Locate the cell with the specified text and output its (x, y) center coordinate. 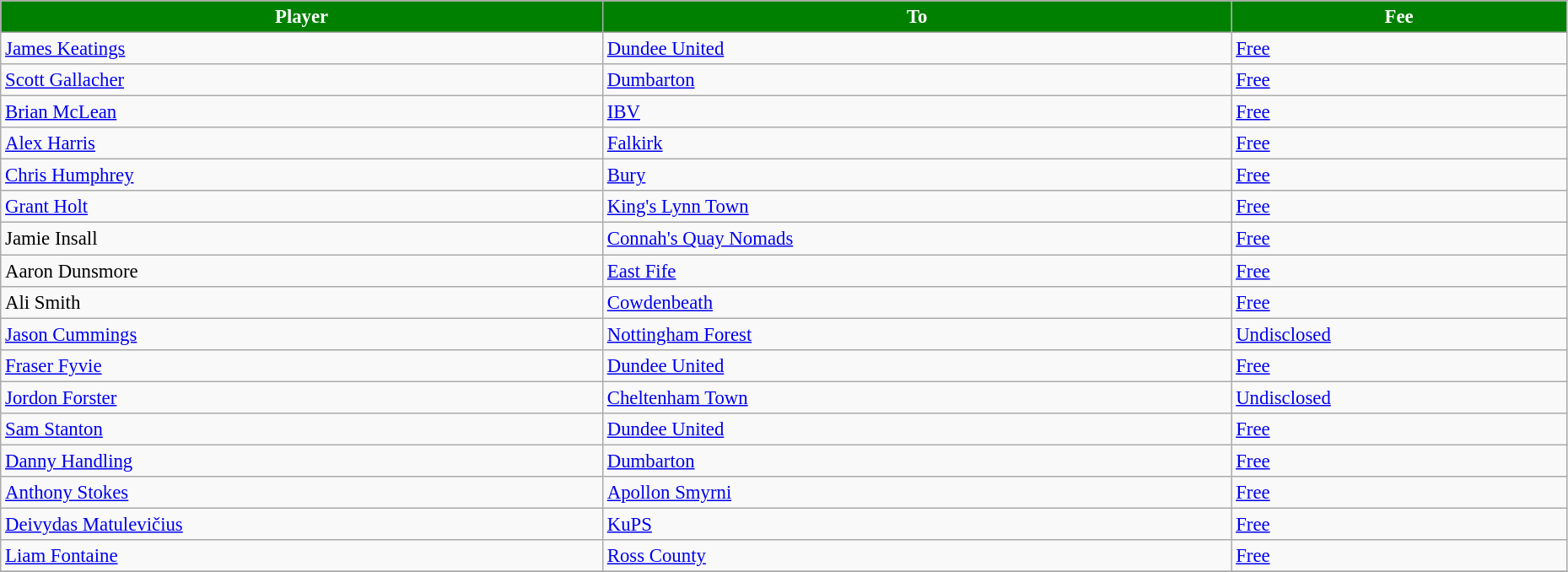
To (916, 17)
IBV (916, 112)
East Fife (916, 271)
King's Lynn Town (916, 207)
Anthony Stokes (302, 493)
Aaron Dunsmore (302, 271)
Deivydas Matulevičius (302, 524)
Connah's Quay Nomads (916, 239)
KuPS (916, 524)
Bury (916, 175)
Player (302, 17)
Jamie Insall (302, 239)
Cheltenham Town (916, 397)
Grant Holt (302, 207)
Fee (1398, 17)
Fraser Fyvie (302, 365)
Alex Harris (302, 143)
Liam Fontaine (302, 556)
Brian McLean (302, 112)
Scott Gallacher (302, 80)
Ross County (916, 556)
Cowdenbeath (916, 302)
Apollon Smyrni (916, 493)
Falkirk (916, 143)
Nottingham Forest (916, 334)
Jordon Forster (302, 397)
Ali Smith (302, 302)
Danny Handling (302, 461)
Sam Stanton (302, 429)
Chris Humphrey (302, 175)
James Keatings (302, 49)
Jason Cummings (302, 334)
